From the cell containing the given text, extract its center point as (x, y) coordinate. 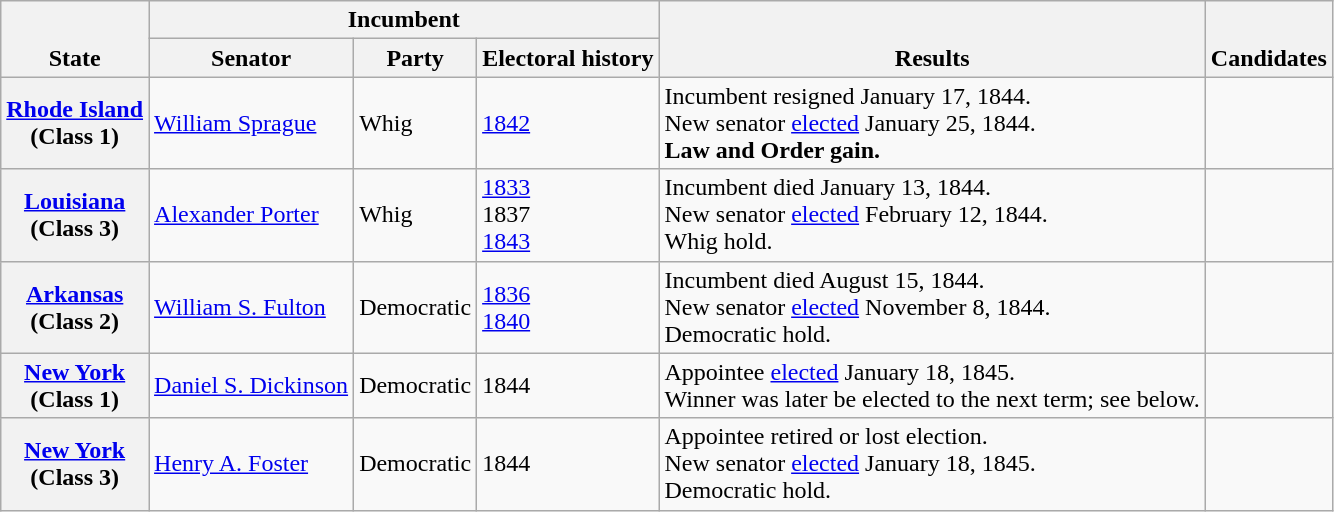
Daniel S. Dickinson (252, 386)
Rhode Island(Class 1) (75, 123)
Electoral history (568, 58)
William Sprague (252, 123)
Candidates (1268, 39)
Louisiana(Class 3) (75, 215)
Incumbent resigned January 17, 1844.New senator elected January 25, 1844.Law and Order gain. (932, 123)
1836 1840 (568, 307)
Party (416, 58)
Incumbent (404, 20)
Incumbent died August 15, 1844.New senator elected November 8, 1844.Democratic hold. (932, 307)
Arkansas(Class 2) (75, 307)
Henry A. Foster (252, 464)
New York(Class 1) (75, 386)
Incumbent died January 13, 1844.New senator elected February 12, 1844.Whig hold. (932, 215)
Alexander Porter (252, 215)
William S. Fulton (252, 307)
New York(Class 3) (75, 464)
Senator (252, 58)
1842 (568, 123)
Results (932, 39)
State (75, 39)
1833 1837 1843 (568, 215)
Appointee retired or lost election.New senator elected January 18, 1845.Democratic hold. (932, 464)
Appointee elected January 18, 1845.Winner was later be elected to the next term; see below. (932, 386)
